Search for the cell housing the specified text and yield its [X, Y] center coordinate. 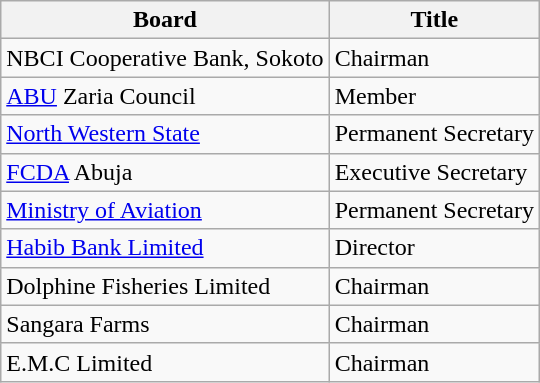
Sangara Farms [165, 324]
FCDA Abuja [165, 172]
Director [434, 248]
Dolphine Fisheries Limited [165, 286]
ABU Zaria Council [165, 96]
Habib Bank Limited [165, 248]
Title [434, 20]
Member [434, 96]
NBCI Cooperative Bank, Sokoto [165, 58]
Executive Secretary [434, 172]
Board [165, 20]
E.M.C Limited [165, 362]
North Western State [165, 134]
Ministry of Aviation [165, 210]
